Output the [X, Y] coordinate of the center of the cell containing the given text.  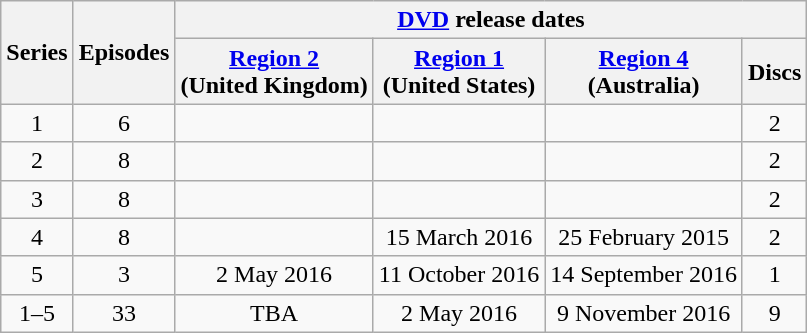
Discs [774, 72]
Region 4(Australia) [644, 72]
9 [774, 313]
14 September 2016 [644, 275]
11 October 2016 [458, 275]
TBA [274, 313]
Region 2(United Kingdom) [274, 72]
1–5 [37, 313]
Episodes [124, 52]
25 February 2015 [644, 237]
4 [37, 237]
Series [37, 52]
9 November 2016 [644, 313]
15 March 2016 [458, 237]
Region 1(United States) [458, 72]
33 [124, 313]
DVD release dates [491, 20]
6 [124, 123]
5 [37, 275]
